Provide the [x, y] coordinate of the cell's center where the given text is located.  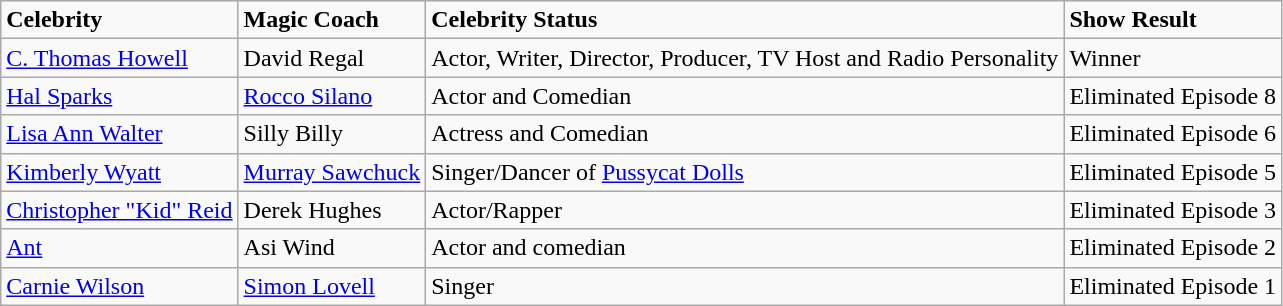
Eliminated Episode 6 [1173, 134]
Actor and comedian [745, 248]
Actor and Comedian [745, 96]
Eliminated Episode 8 [1173, 96]
Magic Coach [332, 20]
Hal Sparks [120, 96]
Ant [120, 248]
Carnie Wilson [120, 286]
Show Result [1173, 20]
Eliminated Episode 5 [1173, 172]
Actress and Comedian [745, 134]
Asi Wind [332, 248]
Singer [745, 286]
Rocco Silano [332, 96]
Winner [1173, 58]
Murray Sawchuck [332, 172]
Lisa Ann Walter [120, 134]
Singer/Dancer of Pussycat Dolls [745, 172]
C. Thomas Howell [120, 58]
Celebrity Status [745, 20]
Eliminated Episode 3 [1173, 210]
David Regal [332, 58]
Actor, Writer, Director, Producer, TV Host and Radio Personality [745, 58]
Eliminated Episode 2 [1173, 248]
Derek Hughes [332, 210]
Kimberly Wyatt [120, 172]
Simon Lovell [332, 286]
Actor/Rapper [745, 210]
Eliminated Episode 1 [1173, 286]
Celebrity [120, 20]
Silly Billy [332, 134]
Christopher "Kid" Reid [120, 210]
